From the cell containing the given text, extract its center point as (X, Y) coordinate. 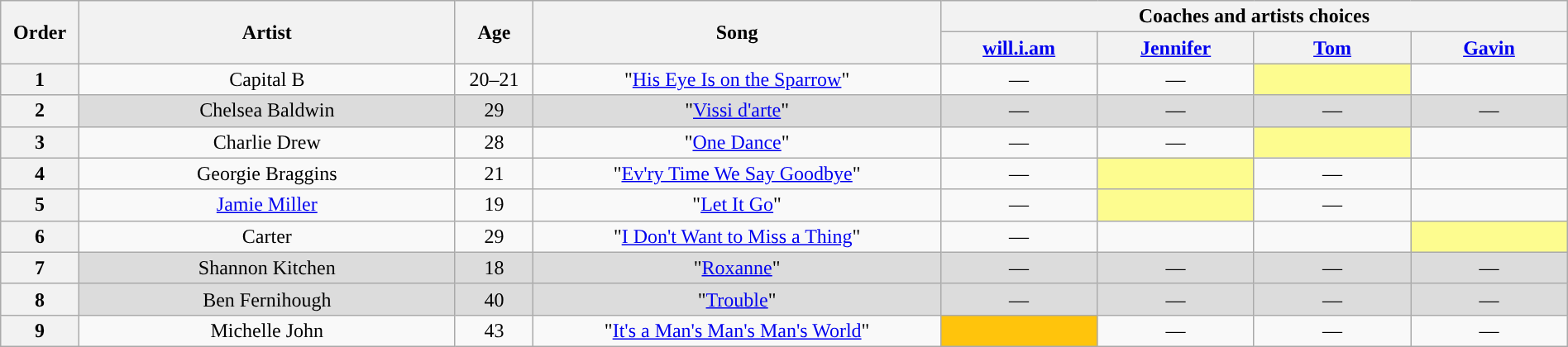
Song (738, 32)
Carter (266, 236)
Jamie Miller (266, 205)
19 (495, 205)
1 (40, 79)
9 (40, 330)
Michelle John (266, 330)
4 (40, 173)
Tom (1331, 48)
43 (495, 330)
"It's a Man's Man's Man's World" (738, 330)
2 (40, 111)
"His Eye Is on the Sparrow" (738, 79)
Charlie Drew (266, 142)
Shannon Kitchen (266, 268)
"Roxanne" (738, 268)
Georgie Braggins (266, 173)
21 (495, 173)
Capital B (266, 79)
18 (495, 268)
20–21 (495, 79)
Jennifer (1176, 48)
3 (40, 142)
Chelsea Baldwin (266, 111)
40 (495, 299)
28 (495, 142)
"Vissi d'arte" (738, 111)
6 (40, 236)
"Trouble" (738, 299)
Gavin (1489, 48)
"I Don't Want to Miss a Thing" (738, 236)
Age (495, 32)
5 (40, 205)
"Let It Go" (738, 205)
"One Dance" (738, 142)
will.i.am (1019, 48)
Coaches and artists choices (1254, 17)
"Ev'ry Time We Say Goodbye" (738, 173)
8 (40, 299)
Ben Fernihough (266, 299)
Order (40, 32)
7 (40, 268)
Artist (266, 32)
